Search for the cell housing the specified text and yield its (x, y) center coordinate. 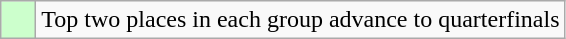
Top two places in each group advance to quarterfinals (300, 20)
